Return [x, y] of the center of cell containing provided text 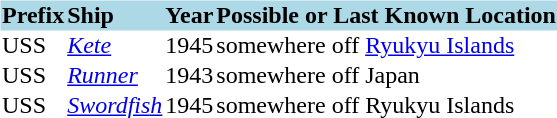
1945 [190, 45]
Kete [115, 45]
1943 [190, 75]
Runner [115, 75]
Prefix [32, 15]
Year [190, 15]
Ship [115, 15]
